Locate the cell with the specified text and output its (x, y) center coordinate. 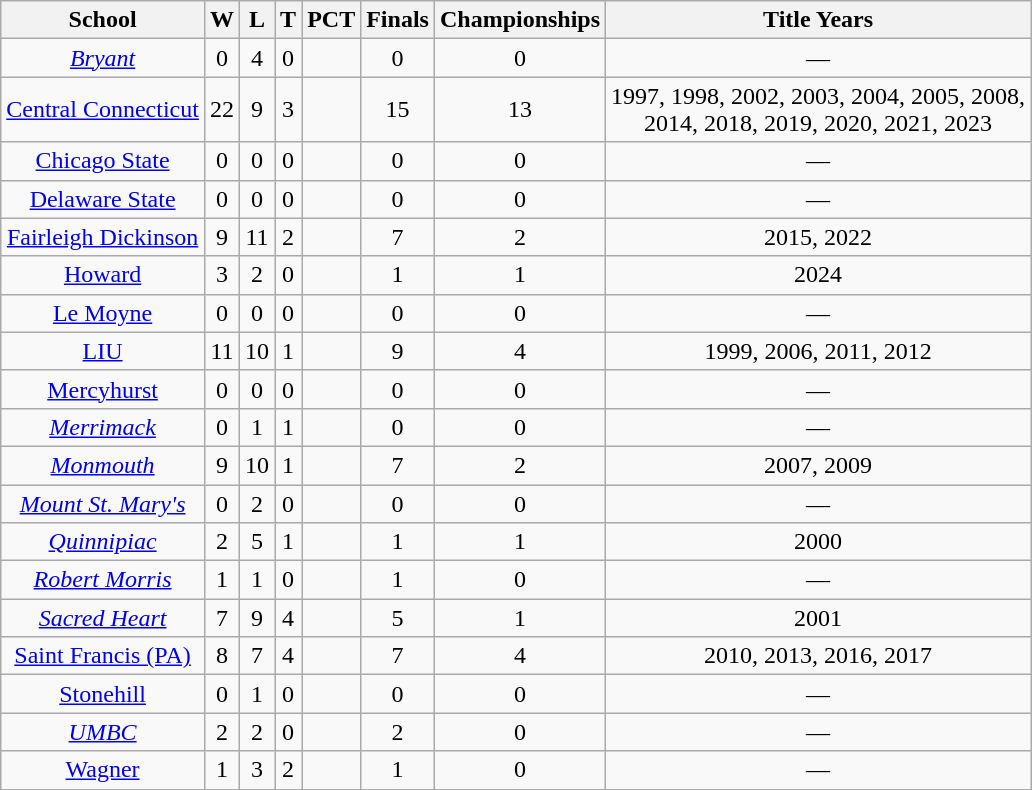
Saint Francis (PA) (103, 656)
Central Connecticut (103, 110)
Wagner (103, 770)
2001 (818, 618)
Sacred Heart (103, 618)
15 (398, 110)
1999, 2006, 2011, 2012 (818, 351)
Mount St. Mary's (103, 503)
School (103, 20)
Bryant (103, 58)
2015, 2022 (818, 237)
Monmouth (103, 465)
22 (222, 110)
Stonehill (103, 694)
Le Moyne (103, 313)
2010, 2013, 2016, 2017 (818, 656)
Mercyhurst (103, 389)
2000 (818, 542)
Fairleigh Dickinson (103, 237)
Chicago State (103, 161)
W (222, 20)
Delaware State (103, 199)
Title Years (818, 20)
Robert Morris (103, 580)
8 (222, 656)
Quinnipiac (103, 542)
2024 (818, 275)
PCT (332, 20)
1997, 1998, 2002, 2003, 2004, 2005, 2008,2014, 2018, 2019, 2020, 2021, 2023 (818, 110)
Championships (520, 20)
13 (520, 110)
Finals (398, 20)
UMBC (103, 732)
Merrimack (103, 427)
L (256, 20)
2007, 2009 (818, 465)
Howard (103, 275)
LIU (103, 351)
T (288, 20)
